Detect which cell encompasses the target text, then output its (X, Y) center coordinate. 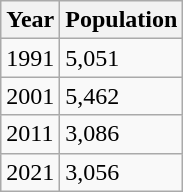
Year (30, 20)
2011 (30, 134)
5,051 (122, 58)
3,086 (122, 134)
5,462 (122, 96)
2021 (30, 172)
3,056 (122, 172)
2001 (30, 96)
1991 (30, 58)
Population (122, 20)
